Extract the (X, Y) coordinate from the center of the cell holding the provided text.  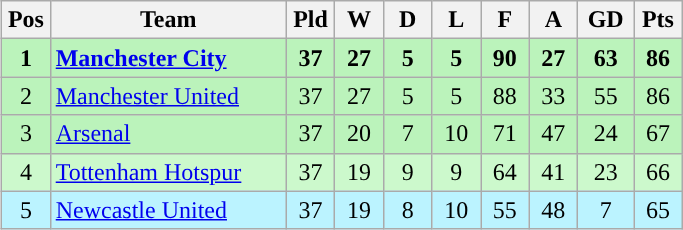
65 (658, 210)
8 (408, 210)
Tottenham Hotspur (168, 172)
4 (26, 172)
66 (658, 172)
GD (606, 20)
Newcastle United (168, 210)
3 (26, 134)
D (408, 20)
41 (554, 172)
23 (606, 172)
1 (26, 58)
67 (658, 134)
90 (504, 58)
Arsenal (168, 134)
L (456, 20)
63 (606, 58)
W (360, 20)
Pld (310, 20)
24 (606, 134)
Pts (658, 20)
Manchester United (168, 96)
47 (554, 134)
33 (554, 96)
20 (360, 134)
Manchester City (168, 58)
71 (504, 134)
2 (26, 96)
F (504, 20)
Pos (26, 20)
A (554, 20)
64 (504, 172)
Team (168, 20)
88 (504, 96)
48 (554, 210)
